For the text-containing cell, return its midpoint in [X, Y] coordinate format. 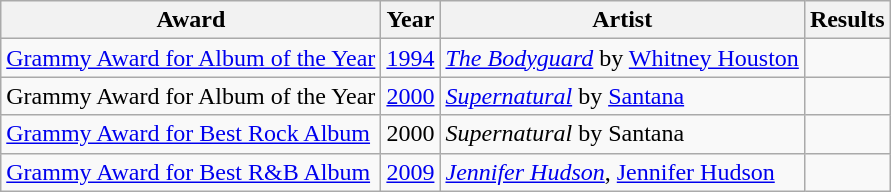
Artist [622, 20]
Year [410, 20]
Award [191, 20]
2009 [410, 172]
Results [847, 20]
Grammy Award for Best Rock Album [191, 134]
The Bodyguard by Whitney Houston [622, 58]
1994 [410, 58]
Grammy Award for Best R&B Album [191, 172]
Jennifer Hudson, Jennifer Hudson [622, 172]
